Return (X, Y) of the center of cell containing provided text 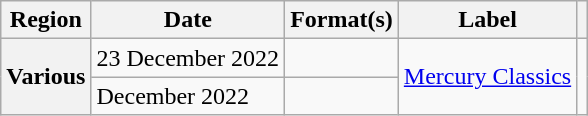
Format(s) (342, 20)
23 December 2022 (188, 58)
Label (487, 20)
Various (46, 77)
Mercury Classics (487, 77)
Date (188, 20)
Region (46, 20)
December 2022 (188, 96)
